Extract the [x, y] coordinate from the center of the cell holding the provided text.  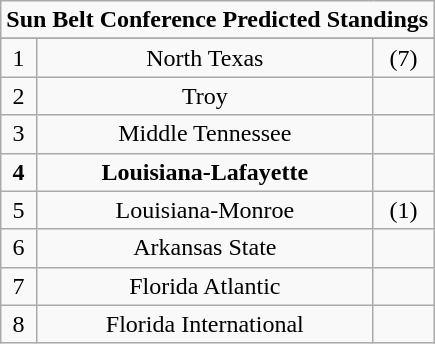
Florida International [204, 324]
Troy [204, 96]
8 [19, 324]
Louisiana-Lafayette [204, 172]
Florida Atlantic [204, 286]
North Texas [204, 58]
1 [19, 58]
7 [19, 286]
2 [19, 96]
Sun Belt Conference Predicted Standings [218, 20]
Middle Tennessee [204, 134]
5 [19, 210]
Louisiana-Monroe [204, 210]
4 [19, 172]
3 [19, 134]
6 [19, 248]
(7) [403, 58]
Arkansas State [204, 248]
(1) [403, 210]
